Find where the given text appears and provide that cell's center as [X, Y] coordinate. 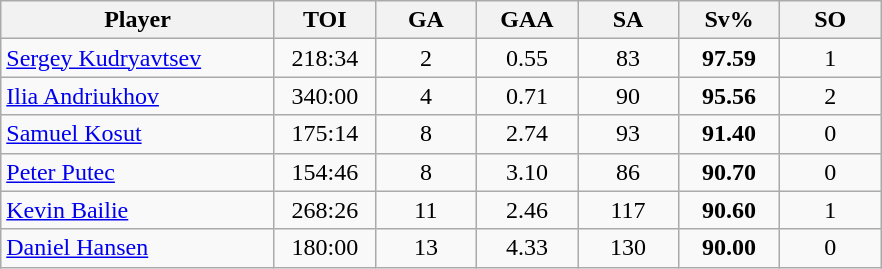
3.10 [526, 172]
4.33 [526, 248]
0.55 [526, 58]
130 [628, 248]
0.71 [526, 96]
Samuel Kosut [138, 134]
340:00 [324, 96]
218:34 [324, 58]
175:14 [324, 134]
11 [426, 210]
SO [830, 20]
90 [628, 96]
83 [628, 58]
13 [426, 248]
Ilia Andriukhov [138, 96]
SA [628, 20]
Sergey Kudryavtsev [138, 58]
154:46 [324, 172]
86 [628, 172]
2.74 [526, 134]
Daniel Hansen [138, 248]
Player [138, 20]
117 [628, 210]
93 [628, 134]
268:26 [324, 210]
Peter Putec [138, 172]
TOI [324, 20]
Kevin Bailie [138, 210]
2.46 [526, 210]
GA [426, 20]
90.70 [730, 172]
90.00 [730, 248]
180:00 [324, 248]
91.40 [730, 134]
97.59 [730, 58]
Sv% [730, 20]
90.60 [730, 210]
4 [426, 96]
95.56 [730, 96]
GAA [526, 20]
